Return (X, Y) of the center of cell containing provided text 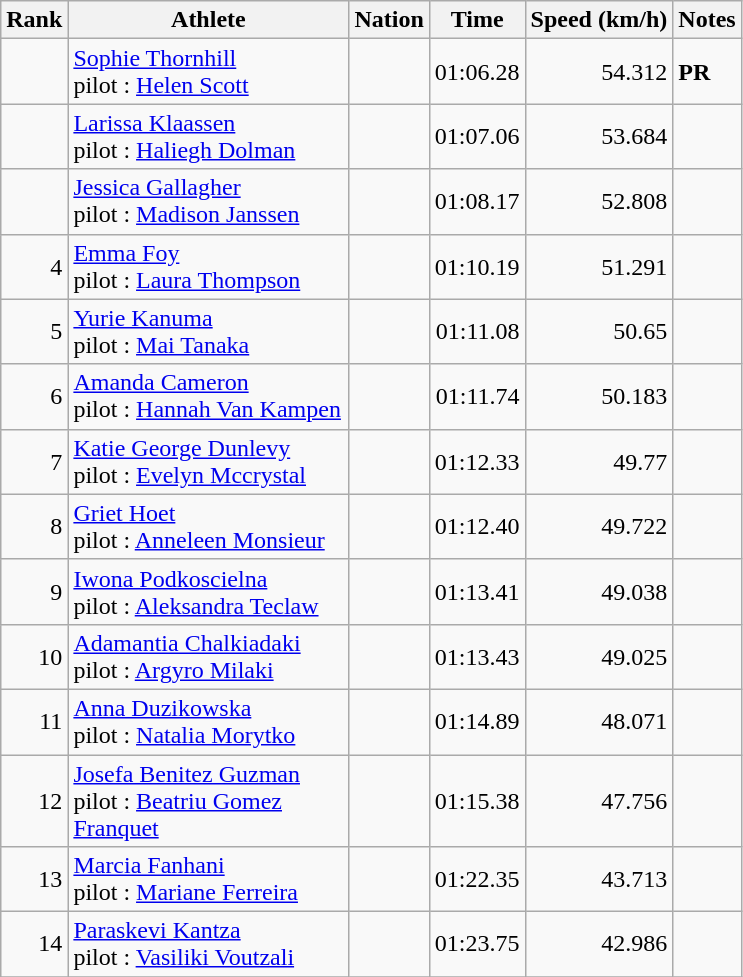
01:11.74 (477, 396)
8 (34, 526)
Speed (km/h) (599, 20)
01:23.75 (477, 944)
53.684 (599, 136)
01:06.28 (477, 72)
01:13.41 (477, 592)
01:12.40 (477, 526)
Nation (389, 20)
Paraskevi Kantzapilot : Vasiliki Voutzali (208, 944)
12 (34, 800)
49.77 (599, 462)
Adamantia Chalkiadakipilot : Argyro Milaki (208, 656)
48.071 (599, 722)
Amanda Cameronpilot : Hannah Van Kampen (208, 396)
6 (34, 396)
01:08.17 (477, 202)
01:13.43 (477, 656)
10 (34, 656)
Emma Foypilot : Laura Thompson (208, 266)
49.038 (599, 592)
4 (34, 266)
01:14.89 (477, 722)
Larissa Klaassenpilot : Haliegh Dolman (208, 136)
Anna Duzikowskapilot : Natalia Morytko (208, 722)
01:11.08 (477, 332)
01:07.06 (477, 136)
Athlete (208, 20)
Iwona Podkoscielnapilot : Aleksandra Teclaw (208, 592)
01:22.35 (477, 880)
Griet Hoetpilot : Anneleen Monsieur (208, 526)
Sophie Thornhillpilot : Helen Scott (208, 72)
Notes (707, 20)
Rank (34, 20)
01:10.19 (477, 266)
Marcia Fanhanipilot : Mariane Ferreira (208, 880)
43.713 (599, 880)
Katie George Dunlevypilot : Evelyn Mccrystal (208, 462)
11 (34, 722)
13 (34, 880)
7 (34, 462)
Time (477, 20)
54.312 (599, 72)
51.291 (599, 266)
50.183 (599, 396)
14 (34, 944)
Jessica Gallagherpilot : Madison Janssen (208, 202)
01:12.33 (477, 462)
PR (707, 72)
9 (34, 592)
01:15.38 (477, 800)
52.808 (599, 202)
49.025 (599, 656)
47.756 (599, 800)
49.722 (599, 526)
42.986 (599, 944)
Josefa Benitez Guzmanpilot : Beatriu Gomez Franquet (208, 800)
Yurie Kanumapilot : Mai Tanaka (208, 332)
5 (34, 332)
50.65 (599, 332)
